For the text-containing cell, return its midpoint in [X, Y] coordinate format. 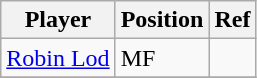
Position [162, 20]
Player [58, 20]
Ref [232, 20]
Robin Lod [58, 58]
MF [162, 58]
